Locate the cell with the specified text and output its [X, Y] center coordinate. 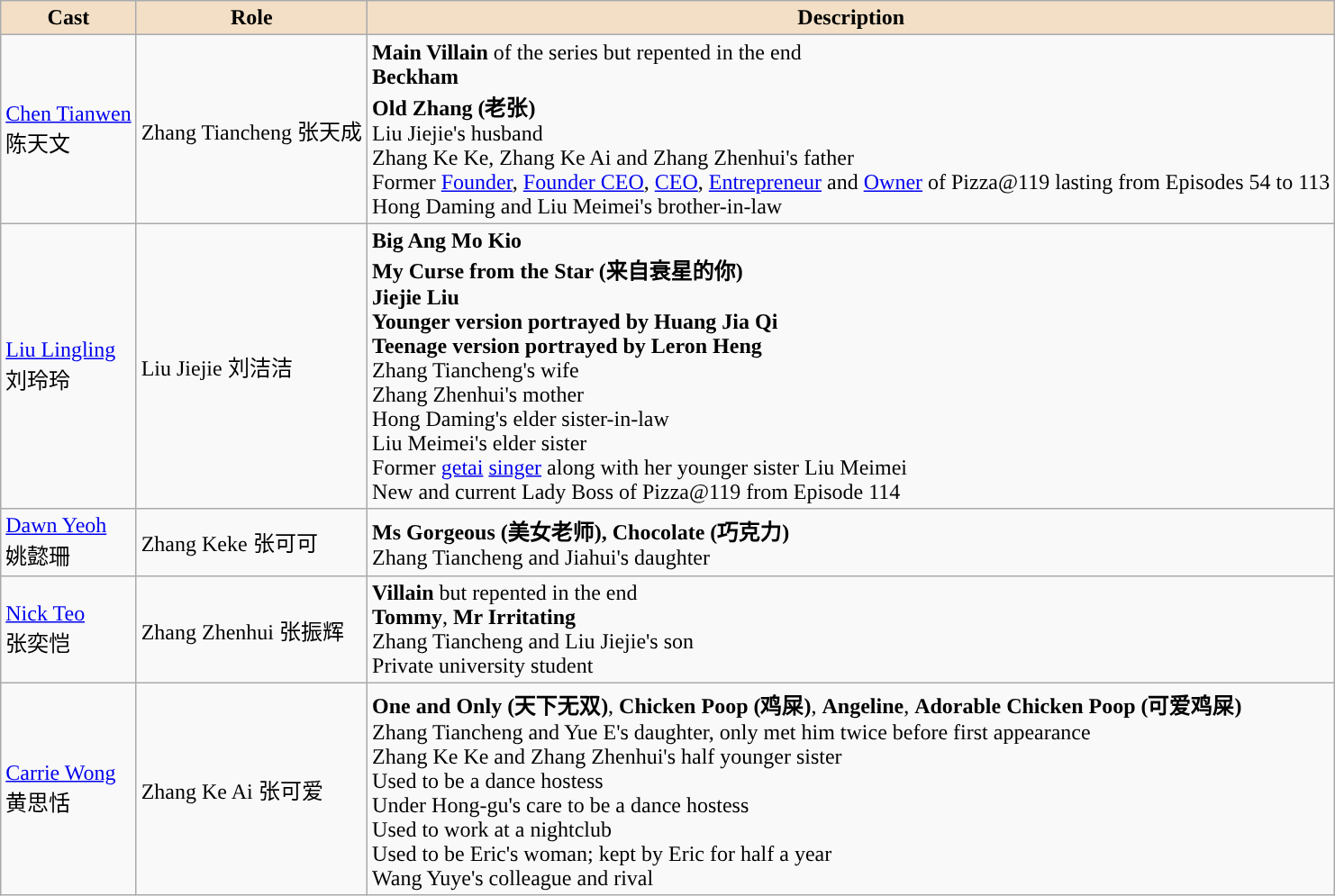
Cast [68, 18]
Zhang Zhenhui 张振辉 [251, 629]
Zhang Tiancheng 张天成 [251, 130]
Zhang Ke Ai 张可爱 [251, 789]
Liu Lingling刘玲玲 [68, 366]
Carrie Wong黄思恬 [68, 789]
Description [851, 18]
Villain but repented in the endTommy, Mr IrritatingZhang Tiancheng and Liu Jiejie's sonPrivate university student [851, 629]
Role [251, 18]
Zhang Keke 张可可 [251, 542]
Dawn Yeoh姚懿珊 [68, 542]
Nick Teo张奕恺 [68, 629]
Ms Gorgeous (美女老师), Chocolate (巧克力)Zhang Tiancheng and Jiahui's daughter [851, 542]
Liu Jiejie 刘洁洁 [251, 366]
Chen Tianwen陈天文 [68, 130]
